Identify which cell holds the provided text, then report its (X, Y) central coordinate. 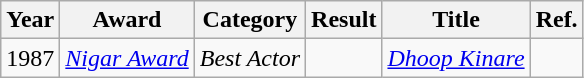
1987 (30, 58)
Best Actor (250, 58)
Year (30, 20)
Dhoop Kinare (456, 58)
Title (456, 20)
Category (250, 20)
Nigar Award (127, 58)
Award (127, 20)
Result (344, 20)
Ref. (556, 20)
